Return the (x, y) coordinate for the center point of the cell that contains the specified text.  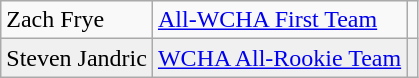
Steven Jandric (77, 58)
WCHA All-Rookie Team (279, 58)
Zach Frye (77, 20)
All-WCHA First Team (279, 20)
